Output the (x, y) coordinate of the center of the cell containing the given text.  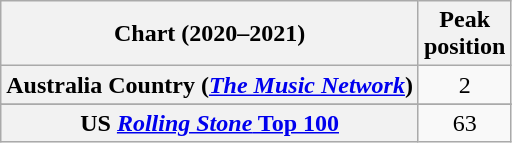
2 (464, 85)
63 (464, 123)
Australia Country (The Music Network) (210, 85)
US Rolling Stone Top 100 (210, 123)
Peakposition (464, 34)
Chart (2020–2021) (210, 34)
